Pinpoint the cell where the given text exists, returning its (x, y) midpoint coordinate. 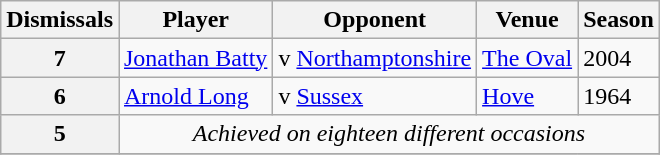
Arnold Long (195, 96)
6 (60, 96)
Opponent (375, 20)
Player (195, 20)
v Sussex (375, 96)
Venue (528, 20)
5 (60, 134)
Dismissals (60, 20)
Jonathan Batty (195, 58)
2004 (619, 58)
Achieved on eighteen different occasions (388, 134)
Hove (528, 96)
Season (619, 20)
1964 (619, 96)
7 (60, 58)
v Northamptonshire (375, 58)
The Oval (528, 58)
